For the text-containing cell, return its midpoint in (X, Y) coordinate format. 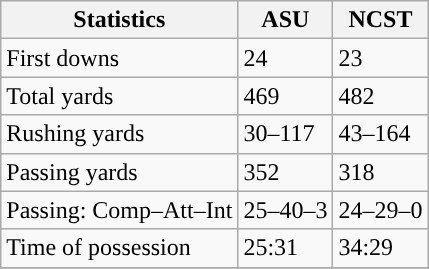
Passing yards (120, 172)
Time of possession (120, 248)
318 (380, 172)
482 (380, 96)
43–164 (380, 134)
ASU (286, 20)
Statistics (120, 20)
24–29–0 (380, 210)
Rushing yards (120, 134)
469 (286, 96)
352 (286, 172)
30–117 (286, 134)
23 (380, 58)
34:29 (380, 248)
Passing: Comp–Att–Int (120, 210)
First downs (120, 58)
25:31 (286, 248)
24 (286, 58)
Total yards (120, 96)
25–40–3 (286, 210)
NCST (380, 20)
